Search for the cell housing the specified text and yield its (x, y) center coordinate. 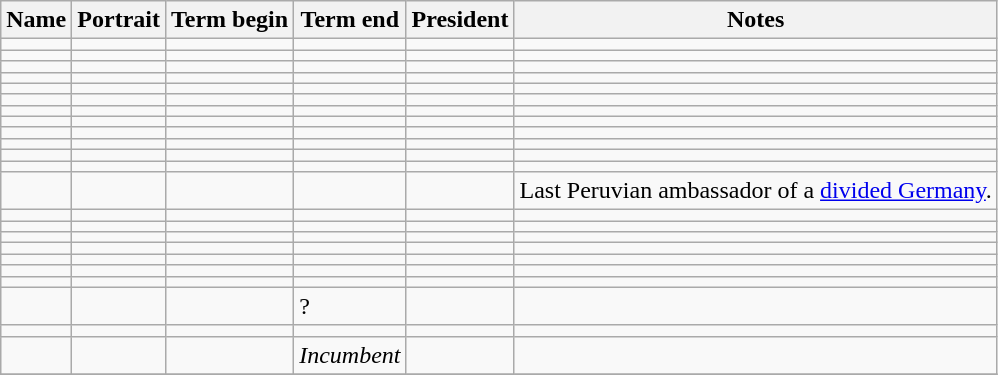
Last Peruvian ambassador of a divided Germany. (756, 191)
President (460, 20)
Notes (756, 20)
Term end (350, 20)
? (350, 306)
Name (36, 20)
Portrait (119, 20)
Incumbent (350, 355)
Term begin (229, 20)
